Determine the (X, Y) coordinate at the center of the cell enclosing the given text.  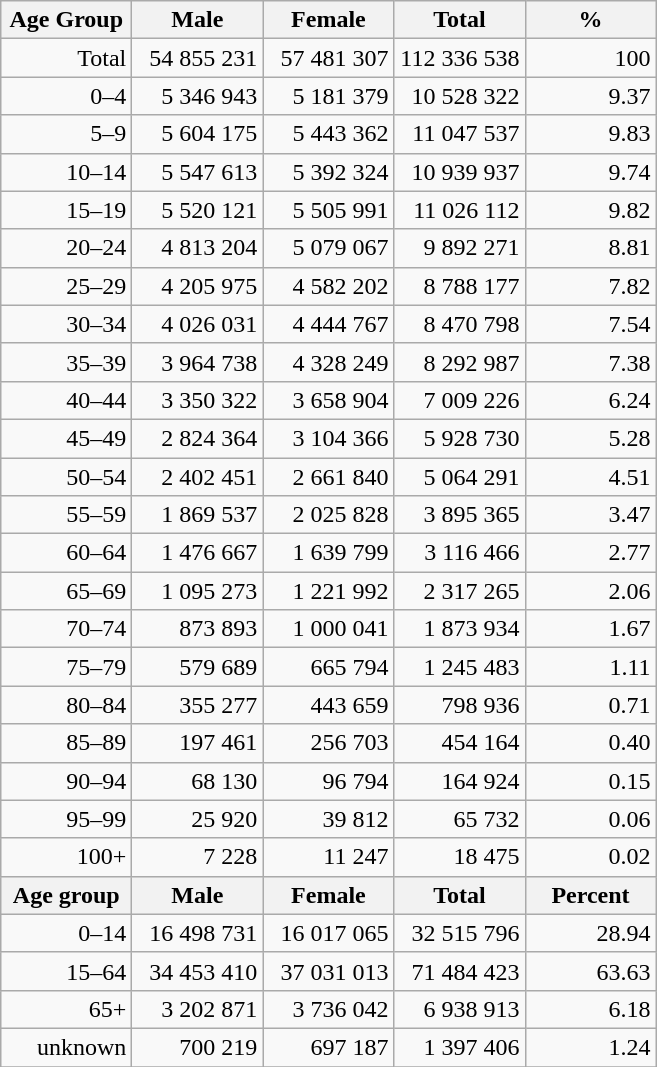
665 794 (328, 667)
85–89 (66, 743)
9 892 271 (460, 248)
16 017 065 (328, 933)
3.47 (590, 515)
697 187 (328, 1047)
45–49 (66, 438)
32 515 796 (460, 933)
1 476 667 (198, 553)
2.06 (590, 591)
3 658 904 (328, 400)
1.11 (590, 667)
57 481 307 (328, 58)
96 794 (328, 781)
3 116 466 (460, 553)
65+ (66, 1009)
5 181 379 (328, 96)
Age Group (66, 20)
90–94 (66, 781)
100 (590, 58)
11 026 112 (460, 210)
25–29 (66, 286)
0.06 (590, 819)
40–44 (66, 400)
Percent (590, 895)
5 392 324 (328, 172)
1 095 273 (198, 591)
7 228 (198, 857)
0–14 (66, 933)
65 732 (460, 819)
30–34 (66, 324)
28.94 (590, 933)
3 736 042 (328, 1009)
355 277 (198, 705)
18 475 (460, 857)
9.83 (590, 134)
20–24 (66, 248)
9.74 (590, 172)
9.82 (590, 210)
11 047 537 (460, 134)
55–59 (66, 515)
0.40 (590, 743)
8.81 (590, 248)
6.18 (590, 1009)
15–19 (66, 210)
70–74 (66, 629)
5 505 991 (328, 210)
2 661 840 (328, 477)
3 964 738 (198, 362)
3 895 365 (460, 515)
4 026 031 (198, 324)
1.24 (590, 1047)
5–9 (66, 134)
1 000 041 (328, 629)
Age group (66, 895)
11 247 (328, 857)
579 689 (198, 667)
112 336 538 (460, 58)
164 924 (460, 781)
2 025 828 (328, 515)
35–39 (66, 362)
4 444 767 (328, 324)
39 812 (328, 819)
1.67 (590, 629)
5 547 613 (198, 172)
8 470 798 (460, 324)
68 130 (198, 781)
5 604 175 (198, 134)
71 484 423 (460, 971)
1 639 799 (328, 553)
0–4 (66, 96)
2 824 364 (198, 438)
798 936 (460, 705)
1 869 537 (198, 515)
4.51 (590, 477)
50–54 (66, 477)
4 582 202 (328, 286)
54 855 231 (198, 58)
197 461 (198, 743)
15–64 (66, 971)
873 893 (198, 629)
7.82 (590, 286)
4 205 975 (198, 286)
25 920 (198, 819)
5 079 067 (328, 248)
7 009 226 (460, 400)
4 813 204 (198, 248)
95–99 (66, 819)
2.77 (590, 553)
3 202 871 (198, 1009)
1 221 992 (328, 591)
65–69 (66, 591)
80–84 (66, 705)
256 703 (328, 743)
2 317 265 (460, 591)
6.24 (590, 400)
37 031 013 (328, 971)
10 528 322 (460, 96)
0.71 (590, 705)
75–79 (66, 667)
1 397 406 (460, 1047)
60–64 (66, 553)
5 520 121 (198, 210)
5 346 943 (198, 96)
700 219 (198, 1047)
4 328 249 (328, 362)
7.38 (590, 362)
63.63 (590, 971)
% (590, 20)
7.54 (590, 324)
16 498 731 (198, 933)
5 443 362 (328, 134)
3 104 366 (328, 438)
1 873 934 (460, 629)
8 788 177 (460, 286)
10 939 937 (460, 172)
9.37 (590, 96)
5.28 (590, 438)
unknown (66, 1047)
8 292 987 (460, 362)
0.15 (590, 781)
1 245 483 (460, 667)
0.02 (590, 857)
2 402 451 (198, 477)
10–14 (66, 172)
6 938 913 (460, 1009)
443 659 (328, 705)
34 453 410 (198, 971)
100+ (66, 857)
454 164 (460, 743)
5 928 730 (460, 438)
5 064 291 (460, 477)
3 350 322 (198, 400)
